From the cell containing the given text, extract its center point as (x, y) coordinate. 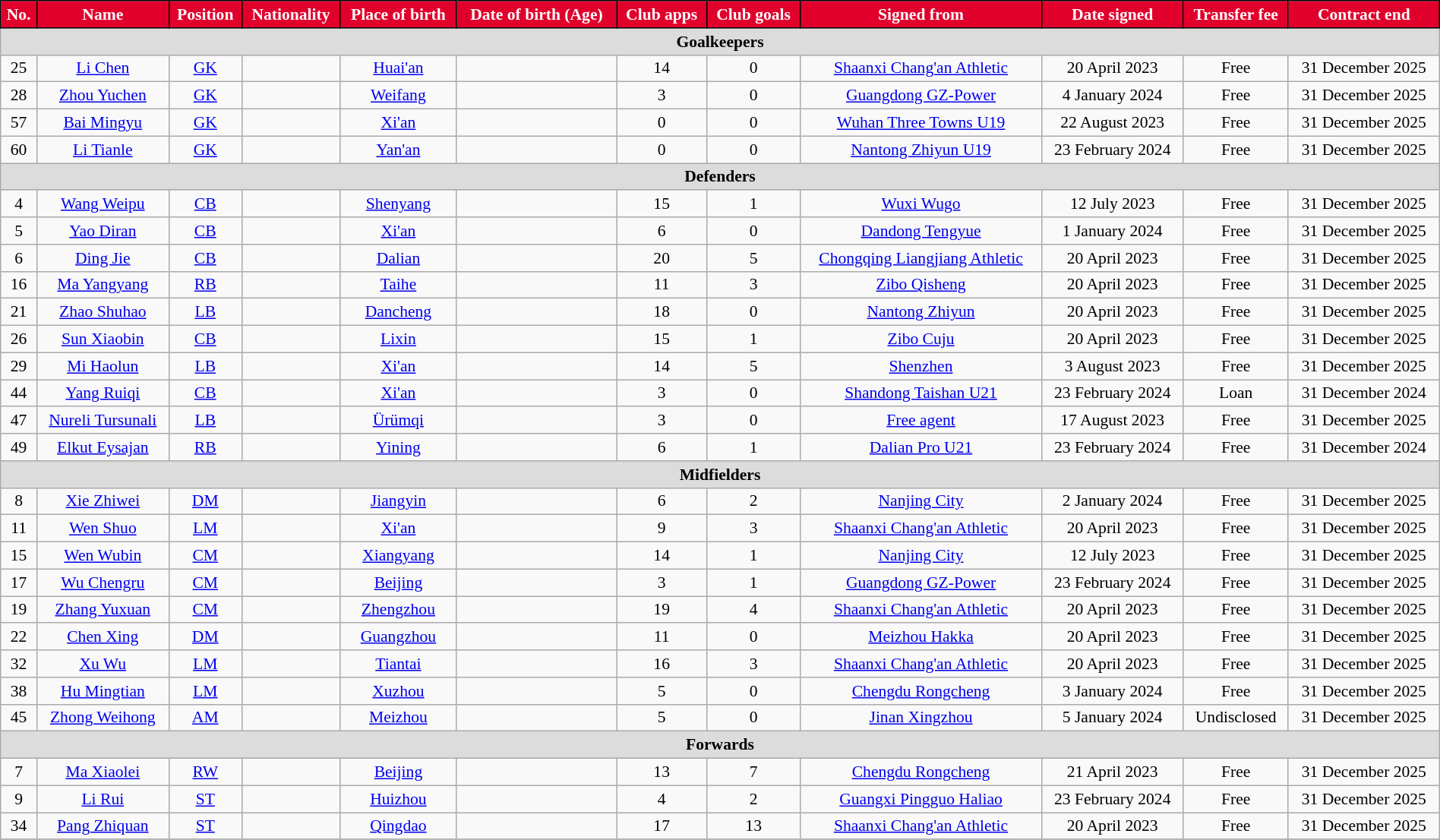
45 (19, 718)
Midfielders (720, 475)
Zibo Cuju (921, 339)
22 (19, 637)
Date signed (1112, 14)
Yang Ruiqi (103, 393)
26 (19, 339)
Ürümqi (399, 421)
Wu Chengru (103, 583)
Guangxi Pingguo Haliao (921, 799)
Dancheng (399, 312)
Zibo Qisheng (921, 285)
Forwards (720, 745)
Transfer fee (1236, 14)
60 (19, 150)
Li Rui (103, 799)
20 (662, 258)
Wuhan Three Towns U19 (921, 123)
RW (205, 772)
Shandong Taishan U21 (921, 393)
Dalian Pro U21 (921, 447)
Free agent (921, 421)
21 April 2023 (1112, 772)
28 (19, 96)
Wen Wubin (103, 556)
Ma Xiaolei (103, 772)
8 (19, 501)
Wang Weipu (103, 204)
Place of birth (399, 14)
Nureli Tursunali (103, 421)
Lixin (399, 339)
21 (19, 312)
Tiantai (399, 664)
44 (19, 393)
Zhengzhou (399, 610)
5 January 2024 (1112, 718)
Wuxi Wugo (921, 204)
Hu Mingtian (103, 691)
Yan'an (399, 150)
3 January 2024 (1112, 691)
22 August 2023 (1112, 123)
Club goals (753, 14)
Nationality (290, 14)
Zhou Yuchen (103, 96)
Date of birth (Age) (536, 14)
Zhao Shuhao (103, 312)
Ding Jie (103, 258)
Ma Yangyang (103, 285)
Dalian (399, 258)
Dandong Tengyue (921, 231)
Club apps (662, 14)
Guangzhou (399, 637)
32 (19, 664)
Qingdao (399, 826)
Xuzhou (399, 691)
Defenders (720, 177)
25 (19, 68)
Bai Mingyu (103, 123)
Xiangyang (399, 556)
34 (19, 826)
AM (205, 718)
Shenyang (399, 204)
3 August 2023 (1112, 366)
Shenzhen (921, 366)
Position (205, 14)
Signed from (921, 14)
Yining (399, 447)
1 January 2024 (1112, 231)
Li Chen (103, 68)
Name (103, 14)
49 (19, 447)
Huizhou (399, 799)
Zhong Weihong (103, 718)
57 (19, 123)
Yao Diran (103, 231)
17 August 2023 (1112, 421)
Li Tianle (103, 150)
Mi Haolun (103, 366)
2 January 2024 (1112, 501)
Wen Shuo (103, 529)
Nantong Zhiyun U19 (921, 150)
Zhang Yuxuan (103, 610)
Weifang (399, 96)
Goalkeepers (720, 42)
Taihe (399, 285)
Xu Wu (103, 664)
Elkut Eysajan (103, 447)
29 (19, 366)
Chen Xing (103, 637)
Loan (1236, 393)
Nantong Zhiyun (921, 312)
18 (662, 312)
Contract end (1364, 14)
Xie Zhiwei (103, 501)
4 January 2024 (1112, 96)
38 (19, 691)
47 (19, 421)
Sun Xiaobin (103, 339)
Undisclosed (1236, 718)
Pang Zhiquan (103, 826)
Huai'an (399, 68)
Chongqing Liangjiang Athletic (921, 258)
Meizhou Hakka (921, 637)
Meizhou (399, 718)
No. (19, 14)
Jiangyin (399, 501)
Jinan Xingzhou (921, 718)
